Provide the (x, y) coordinate of the cell's center where the given text is located.  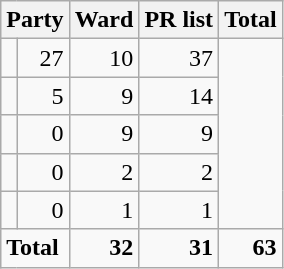
31 (179, 248)
27 (43, 58)
14 (179, 96)
32 (104, 248)
PR list (179, 20)
37 (179, 58)
5 (43, 96)
Ward (104, 20)
10 (104, 58)
Party (35, 20)
63 (251, 248)
